Return the (X, Y) coordinate for the center point of the cell that contains the specified text.  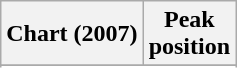
Peakposition (189, 34)
Chart (2007) (72, 34)
